Detect which cell encompasses the target text, then output its (X, Y) center coordinate. 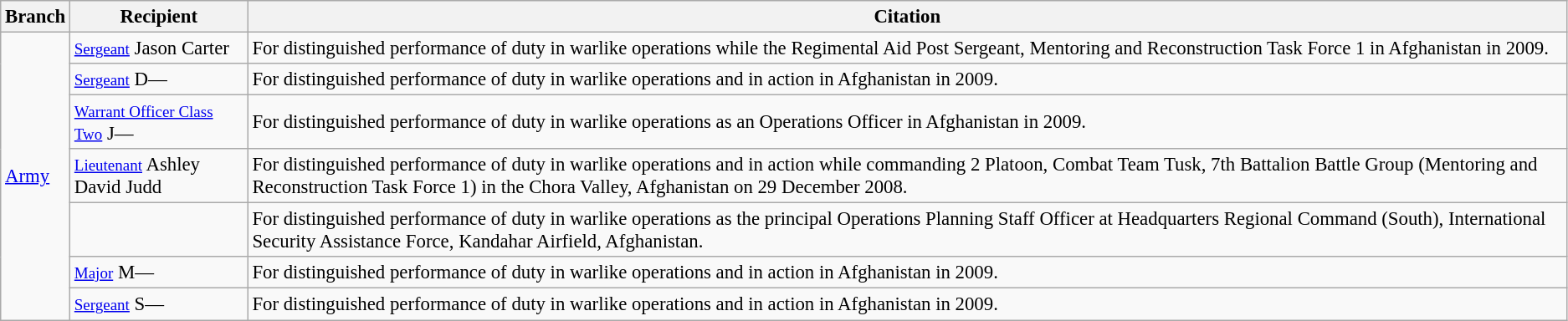
Branch (35, 17)
For distinguished performance of duty in warlike operations as an Operations Officer in Afghanistan in 2009. (907, 122)
Recipient (159, 17)
Sergeant D— (159, 79)
Army (35, 176)
Warrant Officer Class Two J— (159, 122)
Major M— (159, 273)
Citation (907, 17)
Sergeant Jason Carter (159, 48)
Sergeant S— (159, 304)
Lieutenant Ashley David Judd (159, 176)
